Locate the cell with the specified text and output its [x, y] center coordinate. 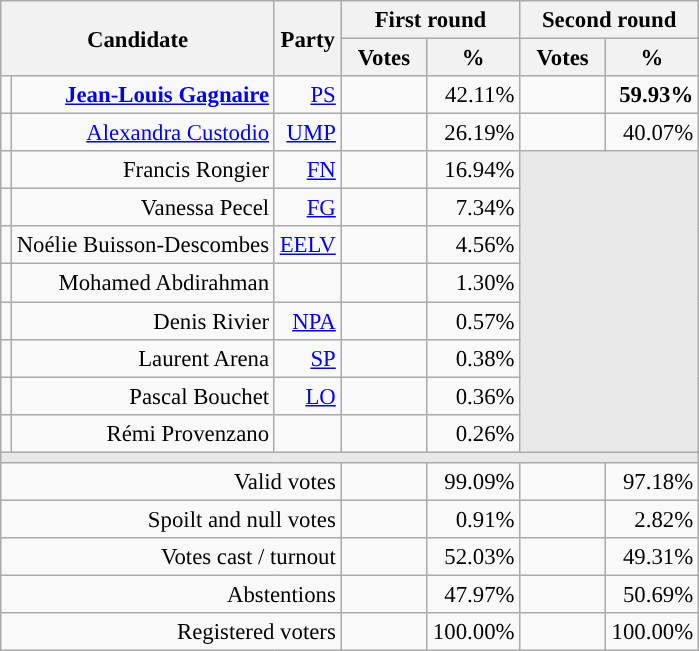
97.18% [652, 482]
50.69% [652, 594]
Jean-Louis Gagnaire [142, 95]
Registered voters [171, 632]
First round [430, 20]
NPA [308, 321]
Votes cast / turnout [171, 557]
0.91% [474, 519]
99.09% [474, 482]
FN [308, 170]
40.07% [652, 133]
Party [308, 38]
Second round [610, 20]
Rémi Provenzano [142, 433]
Valid votes [171, 482]
LO [308, 396]
Spoilt and null votes [171, 519]
42.11% [474, 95]
7.34% [474, 208]
Francis Rongier [142, 170]
59.93% [652, 95]
Mohamed Abdirahman [142, 283]
0.36% [474, 396]
Vanessa Pecel [142, 208]
4.56% [474, 245]
16.94% [474, 170]
52.03% [474, 557]
49.31% [652, 557]
Noélie Buisson-Descombes [142, 245]
0.57% [474, 321]
EELV [308, 245]
Abstentions [171, 594]
0.26% [474, 433]
Candidate [138, 38]
Denis Rivier [142, 321]
1.30% [474, 283]
PS [308, 95]
Laurent Arena [142, 358]
UMP [308, 133]
Pascal Bouchet [142, 396]
0.38% [474, 358]
FG [308, 208]
2.82% [652, 519]
SP [308, 358]
26.19% [474, 133]
47.97% [474, 594]
Alexandra Custodio [142, 133]
